Locate the cell with the specified text and output its (x, y) center coordinate. 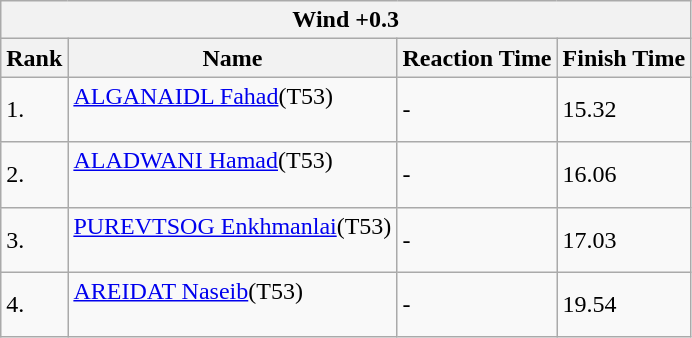
16.06 (624, 174)
15.32 (624, 110)
2. (34, 174)
Wind +0.3 (346, 20)
Name (232, 58)
3. (34, 240)
1. (34, 110)
4. (34, 304)
Finish Time (624, 58)
Rank (34, 58)
Reaction Time (477, 58)
AREIDAT Naseib(T53) (232, 304)
ALGANAIDL Fahad(T53) (232, 110)
19.54 (624, 304)
17.03 (624, 240)
PUREVTSOG Enkhmanlai(T53) (232, 240)
ALADWANI Hamad(T53) (232, 174)
